Capture the cell that displays the provided text and extract its (X, Y) central coordinate. 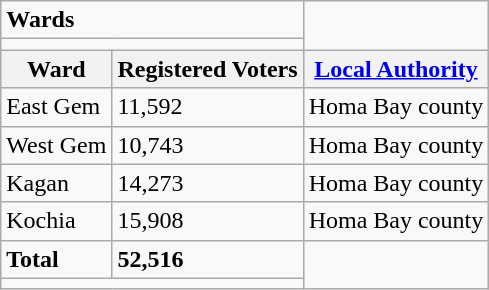
Registered Voters (208, 69)
Local Authority (396, 69)
14,273 (208, 183)
10,743 (208, 145)
Total (56, 259)
Ward (56, 69)
15,908 (208, 221)
52,516 (208, 259)
Kagan (56, 183)
Kochia (56, 221)
West Gem (56, 145)
11,592 (208, 107)
East Gem (56, 107)
Wards (152, 20)
